Return [x, y] of the center of cell containing provided text 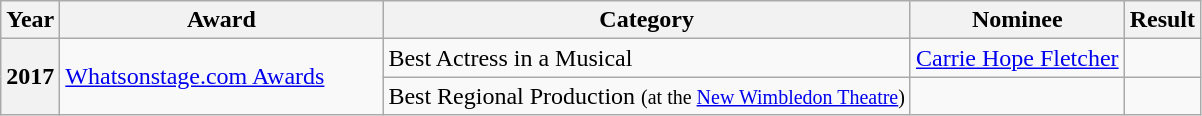
Result [1162, 20]
Best Actress in a Musical [647, 58]
2017 [30, 77]
Nominee [1017, 20]
Carrie Hope Fletcher [1017, 58]
Year [30, 20]
Award [222, 20]
Best Regional Production (at the New Wimbledon Theatre) [647, 96]
Whatsonstage.com Awards [222, 77]
Category [647, 20]
